Identify which cell holds the provided text, then report its (x, y) central coordinate. 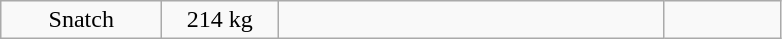
Snatch (82, 20)
214 kg (220, 20)
